Search for the cell housing the specified text and yield its (X, Y) center coordinate. 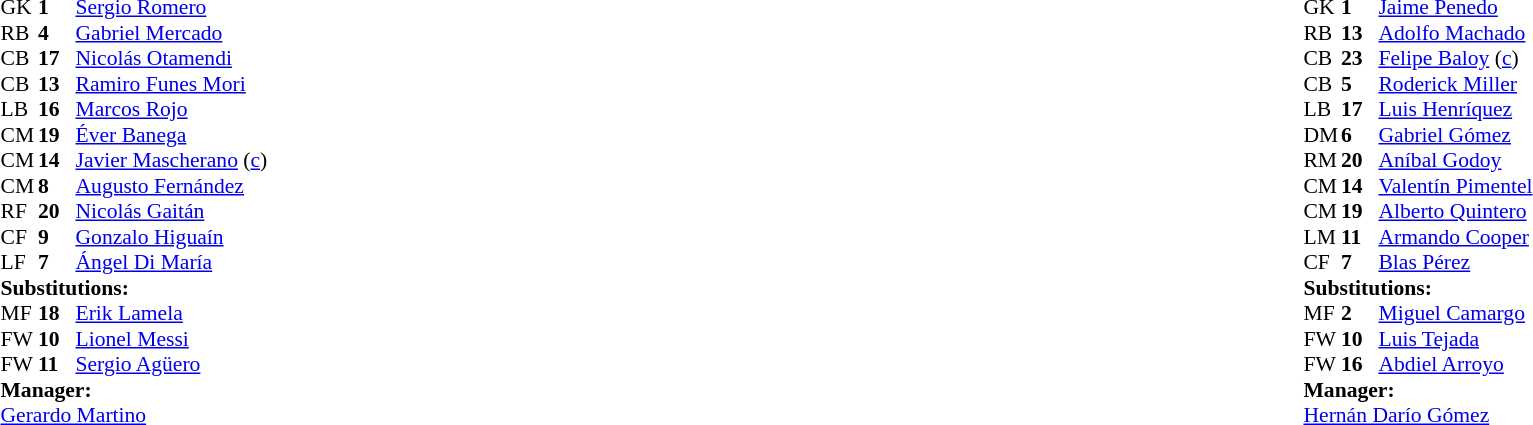
Ángel Di María (172, 263)
Felipe Baloy (c) (1455, 59)
Ramiro Funes Mori (172, 84)
2 (1360, 313)
Nicolás Otamendi (172, 59)
Gabriel Mercado (172, 33)
8 (57, 186)
4 (57, 33)
23 (1360, 59)
Gabriel Gómez (1455, 135)
Miguel Camargo (1455, 313)
9 (57, 237)
Augusto Fernández (172, 186)
Roderick Miller (1455, 84)
Aníbal Godoy (1455, 161)
Éver Banega (172, 135)
RM (1322, 161)
Marcos Rojo (172, 109)
RF (19, 211)
Adolfo Machado (1455, 33)
Armando Cooper (1455, 237)
LF (19, 263)
Alberto Quintero (1455, 211)
Nicolás Gaitán (172, 211)
18 (57, 313)
LM (1322, 237)
Abdiel Arroyo (1455, 365)
Valentín Pimentel (1455, 186)
Luis Tejada (1455, 339)
6 (1360, 135)
Lionel Messi (172, 339)
5 (1360, 84)
Blas Pérez (1455, 263)
Javier Mascherano (c) (172, 161)
Erik Lamela (172, 313)
Luis Henríquez (1455, 109)
Sergio Agüero (172, 365)
Gonzalo Higuaín (172, 237)
DM (1322, 135)
